Scan for the cell matching the given text and deliver its [x, y] coordinate at center. 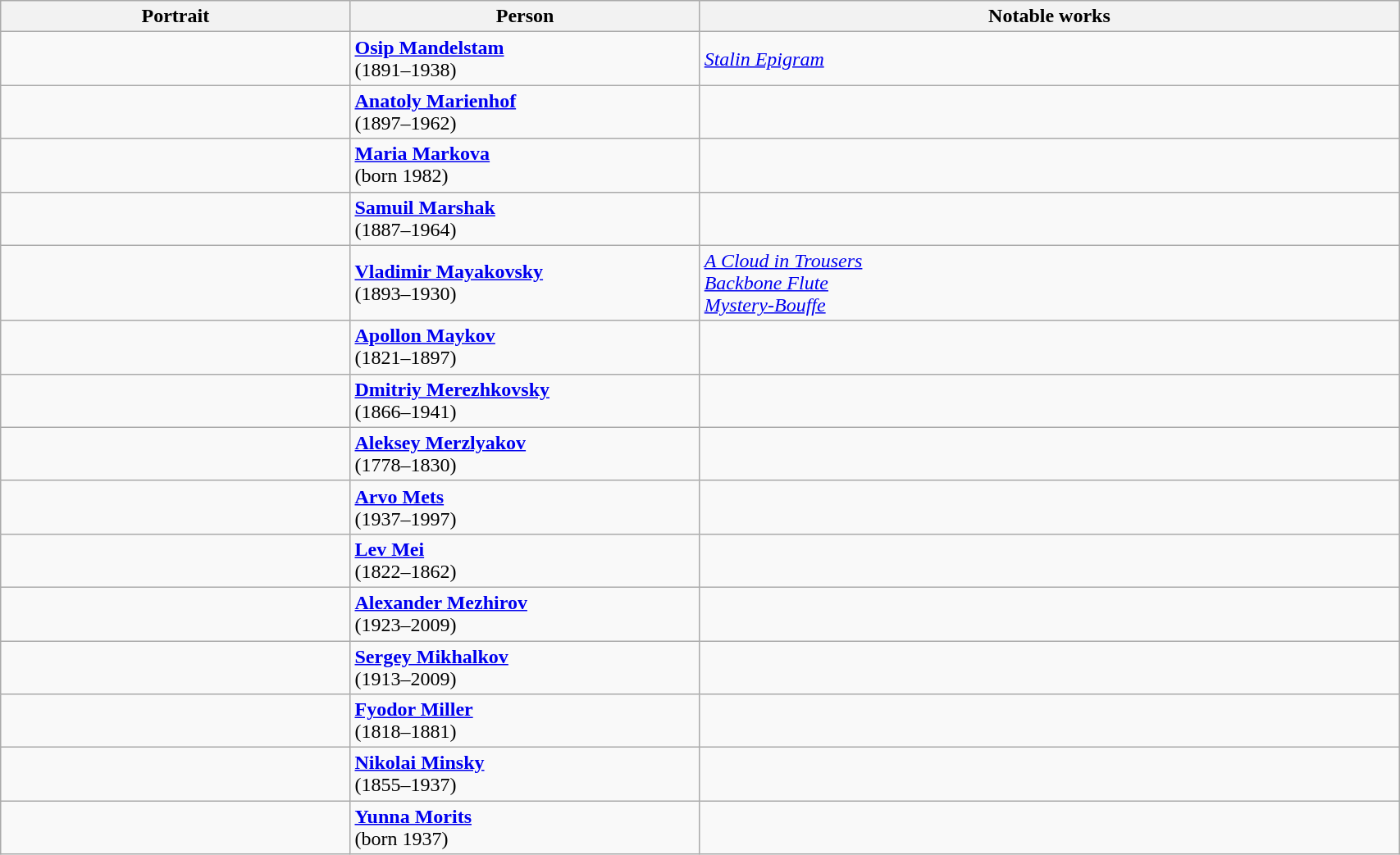
Yunna Morits (born 1937) [525, 828]
Samuil Marshak (1887–1964) [525, 218]
Alexander Mezhirov (1923–2009) [525, 613]
Dmitriy Merezhkovsky (1866–1941) [525, 400]
Portrait [176, 16]
A Cloud in TrousersBackbone FluteMystery-Bouffe [1049, 283]
Nikolai Minsky (1855–1937) [525, 774]
Stalin Epigram [1049, 59]
Arvo Mets (1937–1997) [525, 507]
Person [525, 16]
Osip Mandelstam (1891–1938) [525, 59]
Notable works [1049, 16]
Aleksey Merzlyakov (1778–1830) [525, 454]
Fyodor Miller(1818–1881) [525, 721]
Maria Markova (born 1982) [525, 166]
Vladimir Mayakovsky (1893–1930) [525, 283]
Sergey Mikhalkov (1913–2009) [525, 667]
Lev Mei (1822–1862) [525, 561]
Anatoly Marienhof (1897–1962) [525, 111]
Apollon Maykov (1821–1897) [525, 348]
